Provide the [X, Y] coordinate of the cell's center where the given text is located.  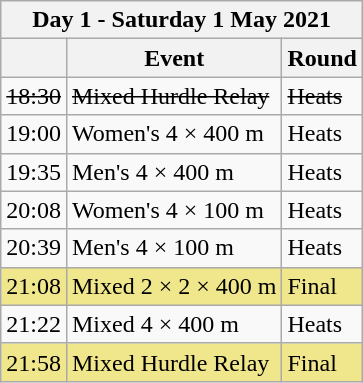
21:58 [34, 362]
18:30 [34, 96]
20:08 [34, 210]
20:39 [34, 248]
19:35 [34, 172]
Women's 4 × 100 m [174, 210]
21:08 [34, 286]
Round [322, 58]
Event [174, 58]
Men's 4 × 400 m [174, 172]
19:00 [34, 134]
21:22 [34, 324]
Men's 4 × 100 m [174, 248]
Women's 4 × 400 m [174, 134]
Mixed 2 × 2 × 400 m [174, 286]
Day 1 - Saturday 1 May 2021 [182, 20]
Mixed 4 × 400 m [174, 324]
